Output the (X, Y) coordinate of the center of the cell containing the given text.  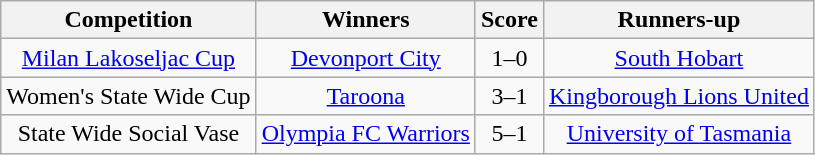
5–1 (509, 134)
Women's State Wide Cup (128, 96)
Devonport City (366, 58)
Winners (366, 20)
South Hobart (678, 58)
1–0 (509, 58)
Runners-up (678, 20)
3–1 (509, 96)
Kingborough Lions United (678, 96)
Olympia FC Warriors (366, 134)
Competition (128, 20)
University of Tasmania (678, 134)
Score (509, 20)
Milan Lakoseljac Cup (128, 58)
Taroona (366, 96)
State Wide Social Vase (128, 134)
